From the cell containing the given text, extract its center point as (x, y) coordinate. 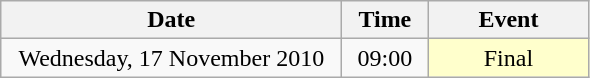
Date (172, 20)
Event (508, 20)
Final (508, 58)
09:00 (385, 58)
Wednesday, 17 November 2010 (172, 58)
Time (385, 20)
